Capture the cell that displays the provided text and extract its [x, y] central coordinate. 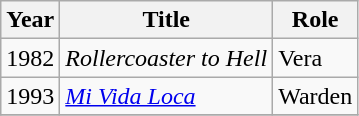
Role [316, 20]
1993 [30, 96]
Vera [316, 58]
Rollercoaster to Hell [166, 58]
Title [166, 20]
Warden [316, 96]
Mi Vida Loca [166, 96]
Year [30, 20]
1982 [30, 58]
